Provide the [x, y] coordinate of the cell's center where the given text is located.  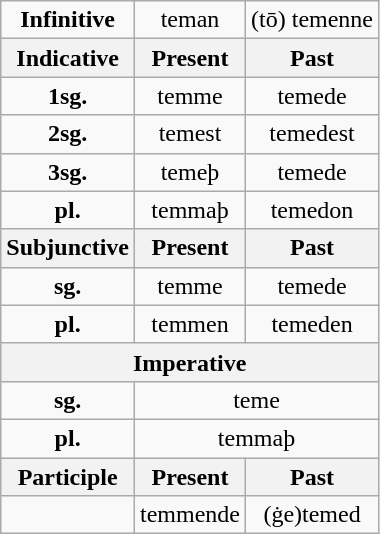
temmen [190, 324]
Participle [68, 477]
(tō) temenne [312, 20]
temeden [312, 324]
temeþ [190, 172]
2sg. [68, 134]
(ġe)temed [312, 515]
1sg. [68, 96]
temedest [312, 134]
Infinitive [68, 20]
teme [257, 400]
temest [190, 134]
temmende [190, 515]
Imperative [190, 362]
teman [190, 20]
Indicative [68, 58]
3sg. [68, 172]
temedon [312, 210]
Subjunctive [68, 248]
